From the cell containing the given text, extract its center point as [x, y] coordinate. 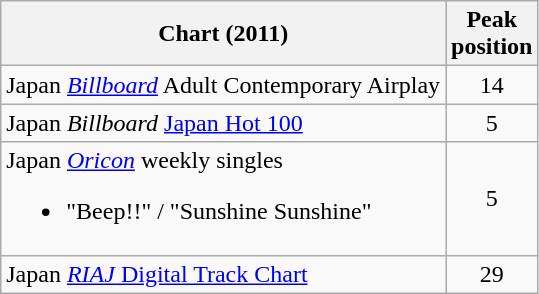
Peakposition [492, 34]
14 [492, 85]
Chart (2011) [224, 34]
Japan Oricon weekly singles"Beep!!" / "Sunshine Sunshine" [224, 198]
Japan Billboard Japan Hot 100 [224, 123]
Japan Billboard Adult Contemporary Airplay [224, 85]
29 [492, 274]
Japan RIAJ Digital Track Chart [224, 274]
